Return the (x, y) coordinate for the center point of the cell that contains the specified text.  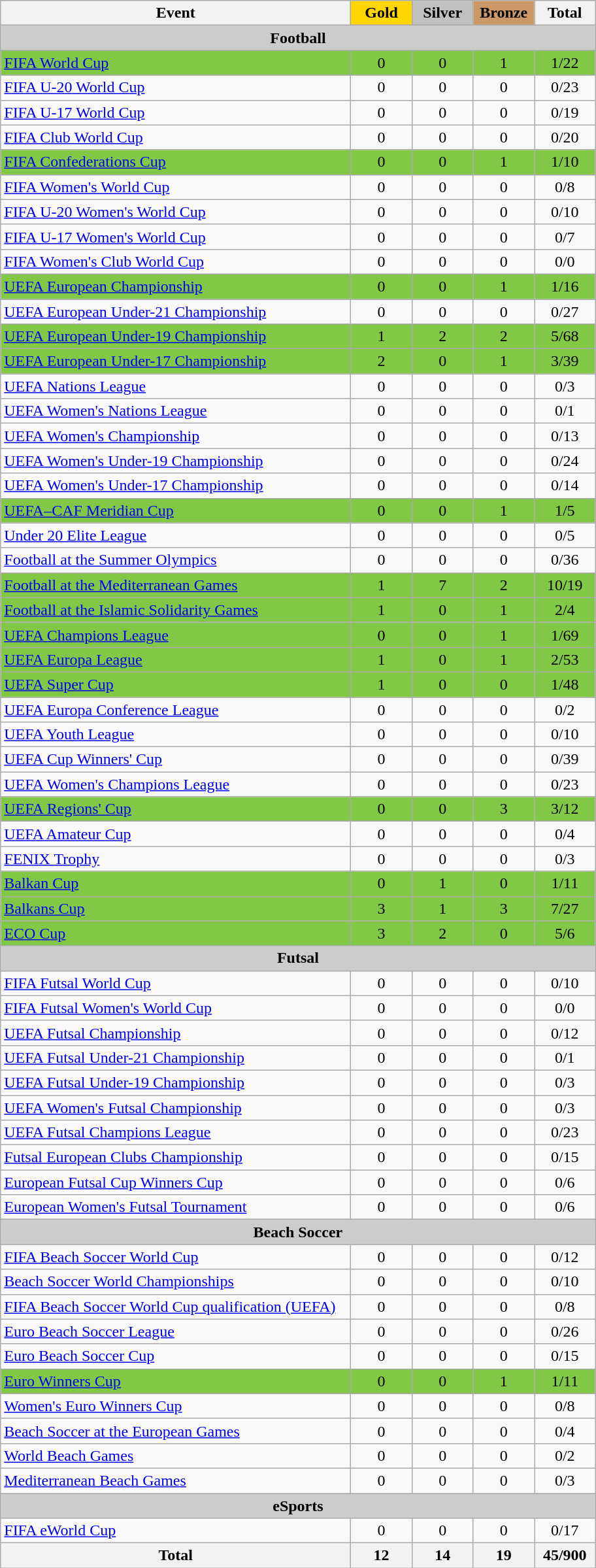
UEFA Women's Futsal Championship (176, 1108)
Futsal European Clubs Championship (176, 1158)
FIFA Women's Club World Cup (176, 261)
1/48 (565, 684)
UEFA Women's Champions League (176, 784)
UEFA European Under-21 Championship (176, 312)
UEFA European Championship (176, 286)
3/39 (565, 361)
Women's Euro Winners Cup (176, 1406)
UEFA Women's Under-17 Championship (176, 486)
UEFA Regions' Cup (176, 809)
1/69 (565, 635)
FIFA U-17 Women's World Cup (176, 237)
45/900 (565, 1556)
10/19 (565, 585)
UEFA Futsal Championship (176, 1033)
7 (442, 585)
UEFA Super Cup (176, 684)
FIFA U-20 World Cup (176, 88)
UEFA Nations League (176, 386)
FIFA U-17 World Cup (176, 112)
7/27 (565, 909)
UEFA Champions League (176, 635)
Beach Soccer World Championships (176, 1282)
0/39 (565, 759)
0/36 (565, 560)
Euro Beach Soccer League (176, 1331)
0/17 (565, 1531)
0/13 (565, 436)
2/4 (565, 610)
Beach Soccer (298, 1232)
5/6 (565, 933)
UEFA Women's Nations League (176, 411)
0/27 (565, 312)
1/5 (565, 510)
Silver (442, 13)
UEFA Women's Championship (176, 436)
Gold (382, 13)
FIFA eWorld Cup (176, 1531)
European Futsal Cup Winners Cup (176, 1182)
1/22 (565, 63)
FIFA Futsal Women's World Cup (176, 1008)
FIFA World Cup (176, 63)
UEFA European Under-17 Championship (176, 361)
World Beach Games (176, 1456)
Futsal (298, 958)
Event (176, 13)
Balkan Cup (176, 884)
Football at the Summer Olympics (176, 560)
UEFA–CAF Meridian Cup (176, 510)
Beach Soccer at the European Games (176, 1431)
1/16 (565, 286)
ECO Cup (176, 933)
FIFA Club World Cup (176, 137)
FIFA Futsal World Cup (176, 983)
Mediterranean Beach Games (176, 1480)
2/53 (565, 659)
Euro Beach Soccer Cup (176, 1356)
UEFA Cup Winners' Cup (176, 759)
FIFA Confederations Cup (176, 162)
eSports (298, 1505)
UEFA Women's Under-19 Championship (176, 461)
FENIX Trophy (176, 859)
FIFA U-20 Women's World Cup (176, 212)
FIFA Beach Soccer World Cup (176, 1257)
UEFA Europa Conference League (176, 709)
FIFA Women's World Cup (176, 187)
UEFA Futsal Champions League (176, 1133)
Euro Winners Cup (176, 1381)
0/7 (565, 237)
Bronze (504, 13)
UEFA European Under-19 Championship (176, 337)
19 (504, 1556)
Football (298, 38)
UEFA Amateur Cup (176, 834)
0/24 (565, 461)
14 (442, 1556)
0/5 (565, 535)
Under 20 Elite League (176, 535)
0/14 (565, 486)
UEFA Youth League (176, 735)
UEFA Futsal Under-21 Championship (176, 1058)
3/12 (565, 809)
0/26 (565, 1331)
UEFA Europa League (176, 659)
Balkans Cup (176, 909)
1/10 (565, 162)
FIFA Beach Soccer World Cup qualification (UEFA) (176, 1307)
UEFA Futsal Under-19 Championship (176, 1082)
5/68 (565, 337)
European Women's Futsal Tournament (176, 1207)
0/19 (565, 112)
Football at the Mediterranean Games (176, 585)
0/20 (565, 137)
12 (382, 1556)
Football at the Islamic Solidarity Games (176, 610)
